Return (x, y) of the center of cell containing provided text 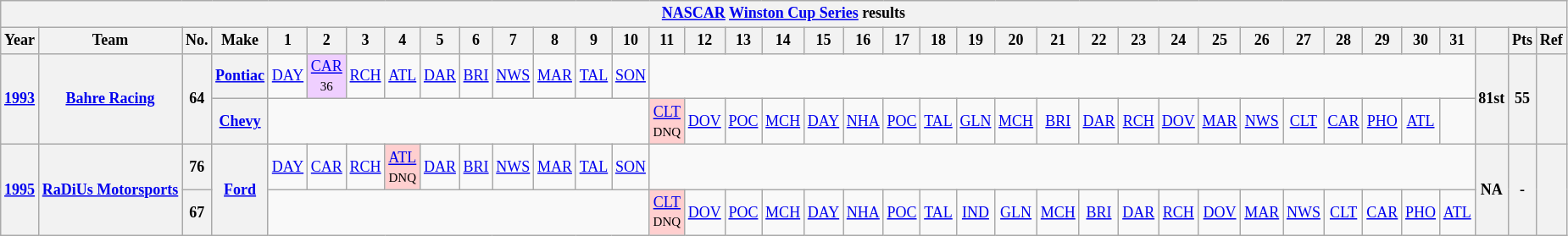
4 (403, 41)
9 (593, 41)
18 (938, 41)
64 (197, 98)
81st (1492, 98)
19 (976, 41)
RaDiUs Motorsports (110, 189)
IND (976, 212)
11 (666, 41)
Year (20, 41)
22 (1098, 41)
1995 (20, 189)
12 (704, 41)
CAR36 (326, 76)
No. (197, 41)
Team (110, 41)
29 (1382, 41)
76 (197, 167)
25 (1220, 41)
30 (1421, 41)
NASCAR Winston Cup Series results (783, 14)
24 (1179, 41)
20 (1016, 41)
- (1522, 189)
17 (902, 41)
26 (1262, 41)
10 (631, 41)
16 (863, 41)
31 (1457, 41)
Ref (1551, 41)
8 (555, 41)
Chevy (241, 122)
28 (1343, 41)
67 (197, 212)
27 (1304, 41)
Ford (241, 189)
1993 (20, 98)
NA (1492, 189)
55 (1522, 98)
ATLDNQ (403, 167)
2 (326, 41)
7 (514, 41)
1 (287, 41)
3 (365, 41)
5 (441, 41)
Bahre Racing (110, 98)
14 (783, 41)
21 (1058, 41)
15 (823, 41)
Make (241, 41)
13 (743, 41)
Pontiac (241, 76)
Pts (1522, 41)
23 (1139, 41)
6 (476, 41)
